Search for the cell housing the specified text and yield its (X, Y) center coordinate. 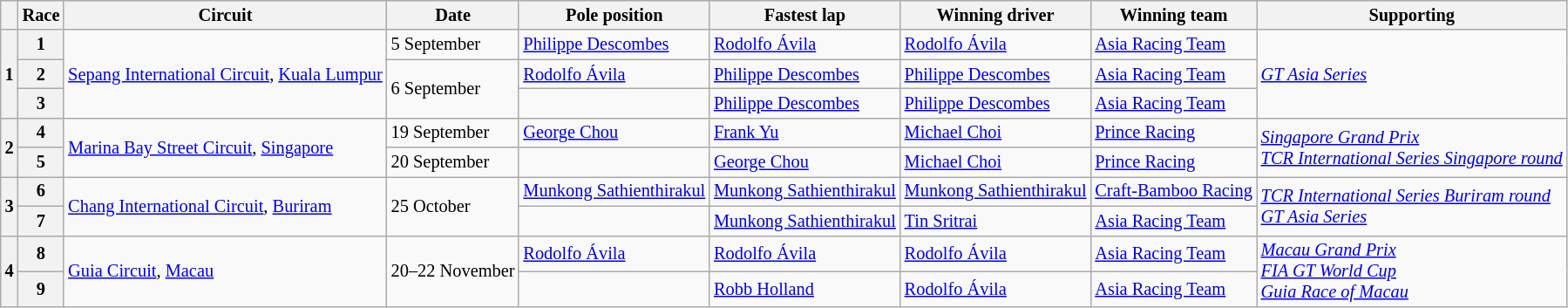
7 (42, 221)
Guia Circuit, Macau (225, 271)
Tin Sritrai (995, 221)
Craft-Bamboo Racing (1173, 191)
20 September (453, 162)
6 September (453, 89)
Robb Holland (805, 288)
6 (42, 191)
9 (42, 288)
Date (453, 15)
5 September (453, 44)
Sepang International Circuit, Kuala Lumpur (225, 73)
TCR International Series Buriram roundGT Asia Series (1412, 206)
8 (42, 253)
Winning driver (995, 15)
Marina Bay Street Circuit, Singapore (225, 147)
Fastest lap (805, 15)
GT Asia Series (1412, 73)
Supporting (1412, 15)
20–22 November (453, 271)
25 October (453, 206)
Circuit (225, 15)
Winning team (1173, 15)
Singapore Grand PrixTCR International Series Singapore round (1412, 147)
19 September (453, 133)
Chang International Circuit, Buriram (225, 206)
Frank Yu (805, 133)
Macau Grand PrixFIA GT World CupGuia Race of Macau (1412, 271)
Race (42, 15)
5 (42, 162)
Pole position (614, 15)
